Find where the given text appears and provide that cell's center as (X, Y) coordinate. 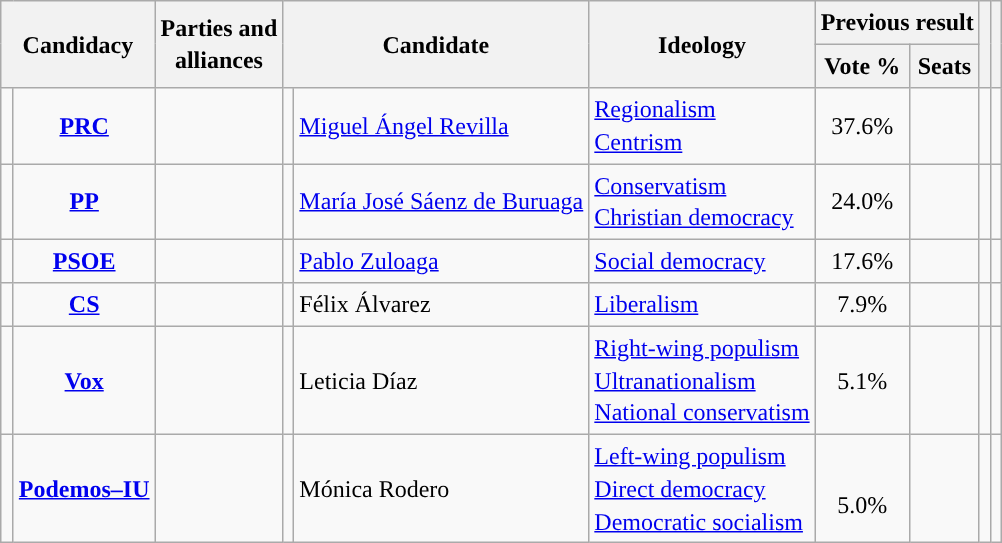
7.9% (862, 304)
Candidacy (78, 44)
Ideology (702, 44)
Social democracy (702, 260)
Liberalism (702, 304)
CS (84, 304)
PRC (84, 126)
Leticia Díaz (442, 380)
PSOE (84, 260)
Podemos–IU (84, 488)
Vox (84, 380)
24.0% (862, 202)
Left-wing populismDirect democracyDemocratic socialism (702, 488)
17.6% (862, 260)
Miguel Ángel Revilla (442, 126)
Previous result (897, 22)
Parties andalliances (219, 44)
María José Sáenz de Buruaga (442, 202)
Seats (944, 66)
Right-wing populismUltranationalismNational conservatism (702, 380)
5.1% (862, 380)
RegionalismCentrism (702, 126)
Mónica Rodero (442, 488)
Candidate (436, 44)
Pablo Zuloaga (442, 260)
Félix Álvarez (442, 304)
Vote % (862, 66)
PP (84, 202)
5.0% (862, 488)
ConservatismChristian democracy (702, 202)
37.6% (862, 126)
